Capture the cell that displays the provided text and extract its (X, Y) central coordinate. 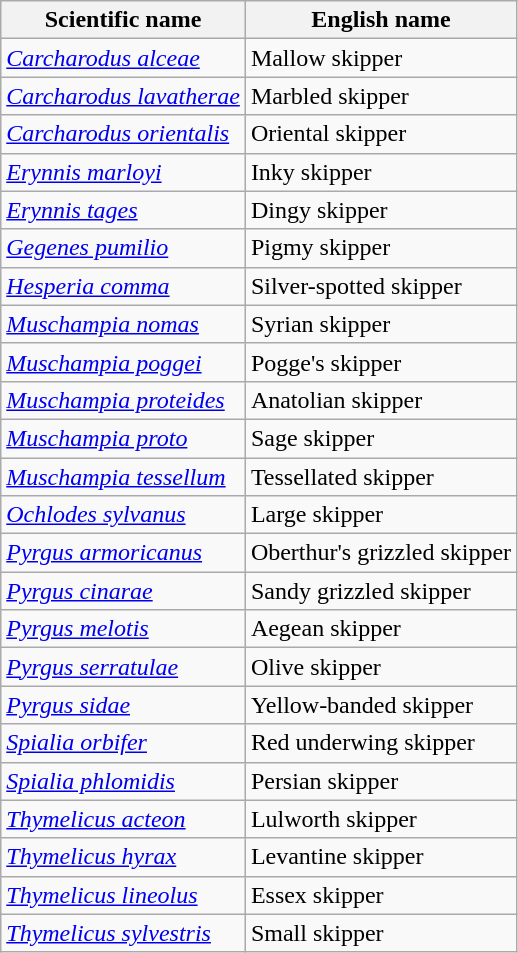
Muschampia nomas (124, 324)
Pogge's skipper (380, 362)
Pigmy skipper (380, 248)
Muschampia proteides (124, 400)
Sandy grizzled skipper (380, 591)
Red underwing skipper (380, 743)
Gegenes pumilio (124, 248)
Pyrgus sidae (124, 705)
Thymelicus hyrax (124, 857)
Yellow-banded skipper (380, 705)
Tessellated skipper (380, 477)
Levantine skipper (380, 857)
Inky skipper (380, 172)
Oberthur's grizzled skipper (380, 553)
Sage skipper (380, 438)
Silver-spotted skipper (380, 286)
Pyrgus melotis (124, 629)
Ochlodes sylvanus (124, 515)
Pyrgus cinarae (124, 591)
Small skipper (380, 933)
Persian skipper (380, 781)
Anatolian skipper (380, 400)
Scientific name (124, 20)
Mallow skipper (380, 58)
Essex skipper (380, 895)
Thymelicus lineolus (124, 895)
Carcharodus alceae (124, 58)
Muschampia poggei (124, 362)
Syrian skipper (380, 324)
Oriental skipper (380, 134)
Hesperia comma (124, 286)
Marbled skipper (380, 96)
Aegean skipper (380, 629)
Lulworth skipper (380, 819)
Thymelicus sylvestris (124, 933)
Olive skipper (380, 667)
Spialia orbifer (124, 743)
English name (380, 20)
Large skipper (380, 515)
Erynnis tages (124, 210)
Dingy skipper (380, 210)
Pyrgus serratulae (124, 667)
Carcharodus orientalis (124, 134)
Thymelicus acteon (124, 819)
Muschampia tessellum (124, 477)
Spialia phlomidis (124, 781)
Carcharodus lavatherae (124, 96)
Erynnis marloyi (124, 172)
Pyrgus armoricanus (124, 553)
Muschampia proto (124, 438)
